Identify which cell holds the provided text, then report its (X, Y) central coordinate. 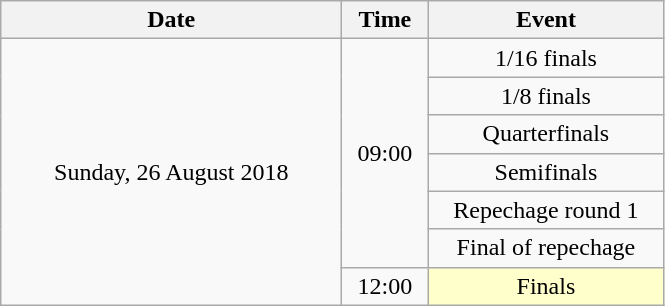
12:00 (385, 286)
Final of repechage (546, 248)
1/8 finals (546, 96)
Semifinals (546, 172)
Date (172, 20)
09:00 (385, 153)
Repechage round 1 (546, 210)
Finals (546, 286)
Time (385, 20)
Sunday, 26 August 2018 (172, 172)
Quarterfinals (546, 134)
Event (546, 20)
1/16 finals (546, 58)
